From the cell containing the given text, extract its center point as (X, Y) coordinate. 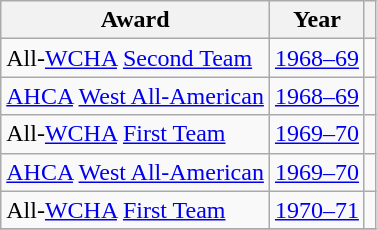
1970–71 (316, 210)
Award (136, 20)
Year (316, 20)
All-WCHA Second Team (136, 58)
